Search for the cell housing the specified text and yield its (x, y) center coordinate. 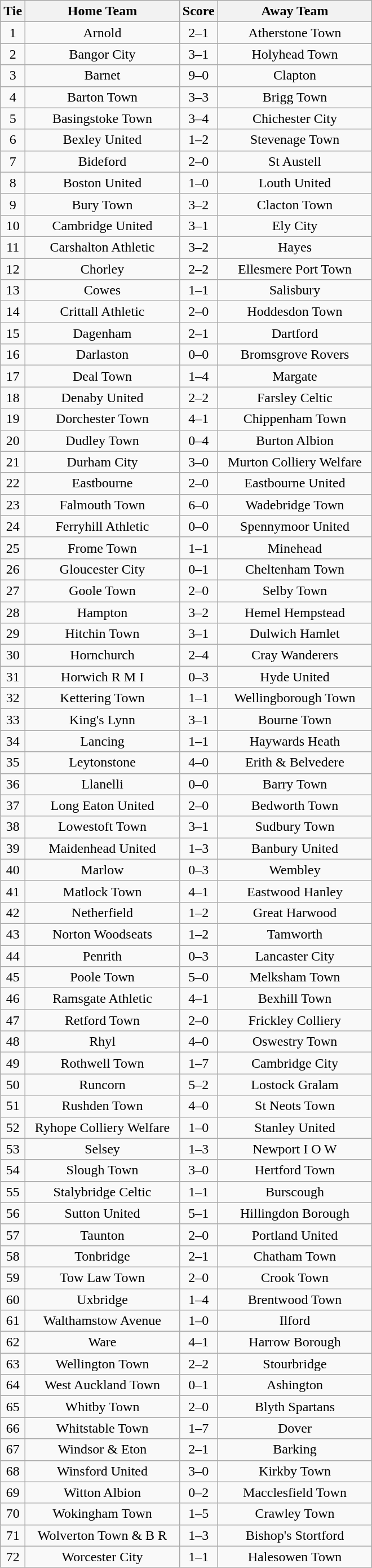
Witton Albion (103, 1492)
Newport I O W (295, 1149)
46 (13, 999)
Score (198, 11)
14 (13, 312)
51 (13, 1106)
Home Team (103, 11)
Goole Town (103, 591)
70 (13, 1514)
5–2 (198, 1085)
60 (13, 1299)
Barton Town (103, 97)
Basingstoke Town (103, 118)
42 (13, 913)
Denaby United (103, 398)
Selby Town (295, 591)
6–0 (198, 505)
Dagenham (103, 333)
Hoddesdon Town (295, 312)
Eastbourne (103, 483)
2 (13, 54)
Atherstone Town (295, 33)
Ely City (295, 226)
1–5 (198, 1514)
4 (13, 97)
3 (13, 76)
Sutton United (103, 1213)
Bedworth Town (295, 805)
Tie (13, 11)
Blyth Spartans (295, 1407)
Burscough (295, 1192)
Wellington Town (103, 1364)
41 (13, 891)
29 (13, 634)
Crittall Athletic (103, 312)
55 (13, 1192)
Minehead (295, 548)
Wokingham Town (103, 1514)
Runcorn (103, 1085)
Tonbridge (103, 1256)
Deal Town (103, 376)
Ferryhill Athletic (103, 526)
Stalybridge Celtic (103, 1192)
12 (13, 269)
Wembley (295, 870)
Cowes (103, 290)
Llanelli (103, 784)
Wolverton Town & B R (103, 1535)
St Austell (295, 161)
Banbury United (295, 848)
Hillingdon Borough (295, 1213)
St Neots Town (295, 1106)
72 (13, 1557)
Windsor & Eton (103, 1450)
Eastwood Hanley (295, 891)
40 (13, 870)
0–4 (198, 441)
Lostock Gralam (295, 1085)
Dudley Town (103, 441)
Bangor City (103, 54)
Bideford (103, 161)
Poole Town (103, 977)
Boston United (103, 183)
Chippenham Town (295, 419)
Dorchester Town (103, 419)
Barry Town (295, 784)
54 (13, 1170)
71 (13, 1535)
56 (13, 1213)
15 (13, 333)
62 (13, 1342)
Lowestoft Town (103, 827)
Bourne Town (295, 720)
Spennymoor United (295, 526)
Arnold (103, 33)
West Auckland Town (103, 1385)
Marlow (103, 870)
Brigg Town (295, 97)
Carshalton Athletic (103, 247)
Cambridge City (295, 1063)
16 (13, 355)
Tamworth (295, 934)
Halesowen Town (295, 1557)
Great Harwood (295, 913)
37 (13, 805)
Crook Town (295, 1278)
Dulwich Hamlet (295, 634)
Cambridge United (103, 226)
49 (13, 1063)
9–0 (198, 76)
61 (13, 1321)
Chichester City (295, 118)
Ellesmere Port Town (295, 269)
0–2 (198, 1492)
33 (13, 720)
Salisbury (295, 290)
Slough Town (103, 1170)
48 (13, 1042)
Haywards Heath (295, 741)
Whitby Town (103, 1407)
Clacton Town (295, 204)
35 (13, 763)
Hyde United (295, 677)
Rhyl (103, 1042)
Oswestry Town (295, 1042)
Tow Law Town (103, 1278)
Louth United (295, 183)
Hemel Hempstead (295, 612)
66 (13, 1428)
Lancaster City (295, 956)
21 (13, 462)
Kirkby Town (295, 1471)
1 (13, 33)
64 (13, 1385)
2–4 (198, 655)
Leytonstone (103, 763)
28 (13, 612)
Cray Wanderers (295, 655)
Bury Town (103, 204)
Stourbridge (295, 1364)
38 (13, 827)
10 (13, 226)
Maidenhead United (103, 848)
Uxbridge (103, 1299)
3–3 (198, 97)
47 (13, 1020)
Bromsgrove Rovers (295, 355)
Hitchin Town (103, 634)
58 (13, 1256)
Farsley Celtic (295, 398)
67 (13, 1450)
5–0 (198, 977)
50 (13, 1085)
Taunton (103, 1235)
Cheltenham Town (295, 569)
Wadebridge Town (295, 505)
Dartford (295, 333)
39 (13, 848)
Ashington (295, 1385)
57 (13, 1235)
Whitstable Town (103, 1428)
25 (13, 548)
Gloucester City (103, 569)
Clapton (295, 76)
5–1 (198, 1213)
Sudbury Town (295, 827)
Bexhill Town (295, 999)
43 (13, 934)
Selsey (103, 1149)
Wellingborough Town (295, 698)
Stanley United (295, 1127)
63 (13, 1364)
Crawley Town (295, 1514)
Retford Town (103, 1020)
52 (13, 1127)
Ryhope Colliery Welfare (103, 1127)
7 (13, 161)
Erith & Belvedere (295, 763)
Frome Town (103, 548)
18 (13, 398)
Hornchurch (103, 655)
Burton Albion (295, 441)
Bishop's Stortford (295, 1535)
Winsford United (103, 1471)
27 (13, 591)
Barnet (103, 76)
3–4 (198, 118)
34 (13, 741)
Walthamstow Avenue (103, 1321)
Darlaston (103, 355)
20 (13, 441)
17 (13, 376)
Hampton (103, 612)
Away Team (295, 11)
Horwich R M I (103, 677)
Hertford Town (295, 1170)
Barking (295, 1450)
Hayes (295, 247)
68 (13, 1471)
Worcester City (103, 1557)
24 (13, 526)
Bexley United (103, 140)
9 (13, 204)
Matlock Town (103, 891)
Margate (295, 376)
Ware (103, 1342)
30 (13, 655)
Macclesfield Town (295, 1492)
19 (13, 419)
Ilford (295, 1321)
Kettering Town (103, 698)
59 (13, 1278)
Chorley (103, 269)
53 (13, 1149)
Murton Colliery Welfare (295, 462)
36 (13, 784)
Frickley Colliery (295, 1020)
23 (13, 505)
Penrith (103, 956)
Netherfield (103, 913)
Rothwell Town (103, 1063)
6 (13, 140)
22 (13, 483)
13 (13, 290)
Eastbourne United (295, 483)
26 (13, 569)
King's Lynn (103, 720)
44 (13, 956)
Norton Woodseats (103, 934)
65 (13, 1407)
Portland United (295, 1235)
Long Eaton United (103, 805)
Dover (295, 1428)
Harrow Borough (295, 1342)
69 (13, 1492)
Chatham Town (295, 1256)
32 (13, 698)
Rushden Town (103, 1106)
31 (13, 677)
Melksham Town (295, 977)
45 (13, 977)
Falmouth Town (103, 505)
Lancing (103, 741)
Ramsgate Athletic (103, 999)
Stevenage Town (295, 140)
Brentwood Town (295, 1299)
Holyhead Town (295, 54)
Durham City (103, 462)
5 (13, 118)
11 (13, 247)
8 (13, 183)
